Search for the cell housing the specified text and yield its [x, y] center coordinate. 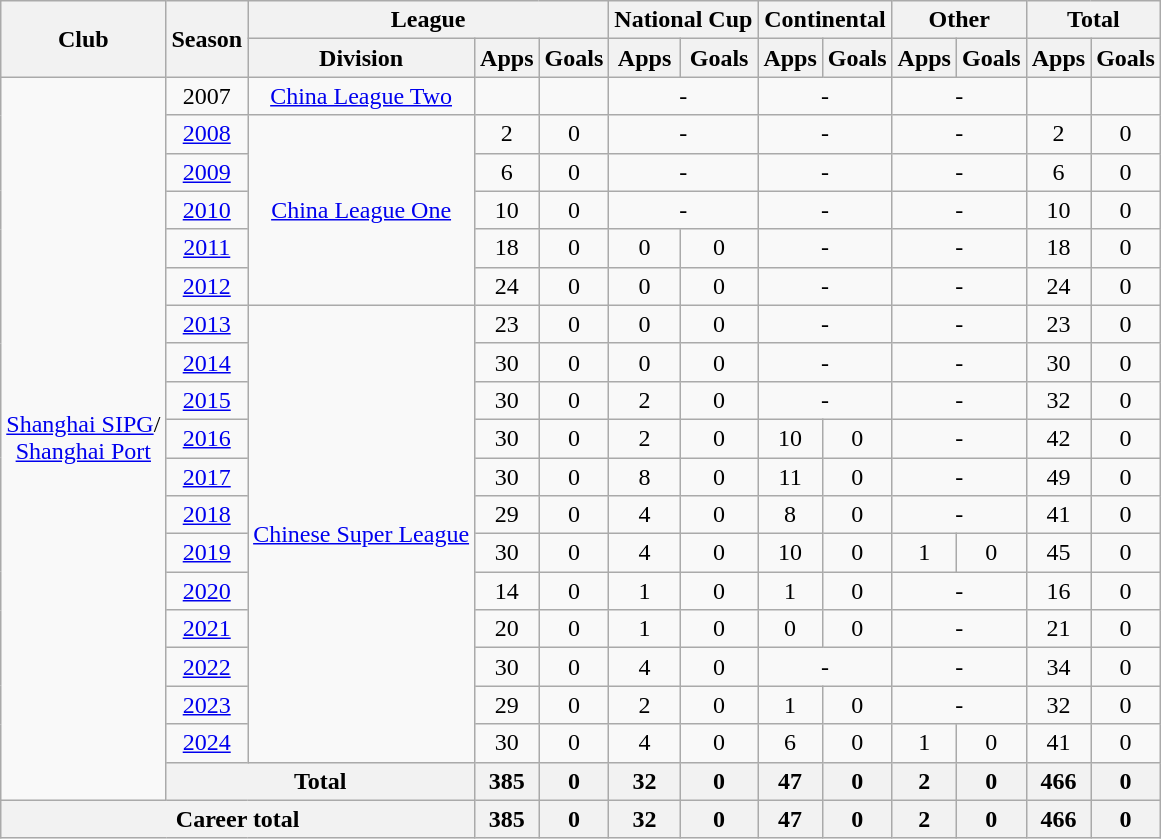
14 [507, 591]
2008 [207, 134]
Continental [825, 20]
16 [1058, 591]
Other [959, 20]
China League Two [362, 96]
Season [207, 39]
49 [1058, 477]
2015 [207, 400]
2021 [207, 629]
Career total [238, 819]
National Cup [684, 20]
2013 [207, 324]
2023 [207, 705]
2024 [207, 743]
2022 [207, 667]
League [428, 20]
42 [1058, 438]
45 [1058, 553]
2019 [207, 553]
2010 [207, 210]
2020 [207, 591]
2014 [207, 362]
Club [84, 39]
2007 [207, 96]
Chinese Super League [362, 534]
21 [1058, 629]
2018 [207, 515]
Shanghai SIPG/Shanghai Port [84, 438]
2016 [207, 438]
2012 [207, 286]
China League One [362, 210]
Division [362, 58]
34 [1058, 667]
11 [790, 477]
20 [507, 629]
2017 [207, 477]
2009 [207, 172]
2011 [207, 248]
